Return (X, Y) of the center of cell containing provided text 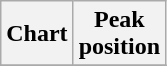
Chart (37, 34)
Peakposition (119, 34)
